Output the [x, y] coordinate of the center of the cell containing the given text.  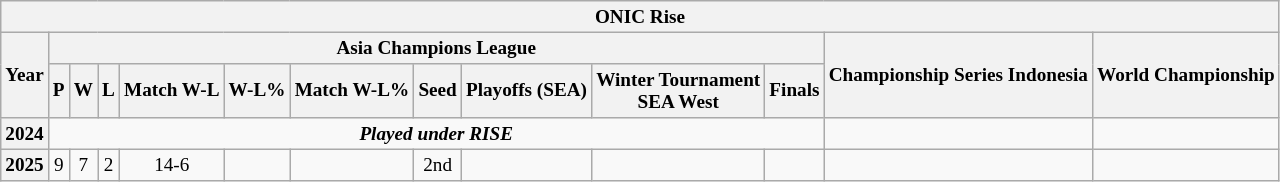
14-6 [172, 166]
W [83, 91]
W-L% [257, 91]
Seed [438, 91]
2 [109, 166]
ONIC Rise [640, 17]
Asia Champions League [436, 48]
Year [25, 75]
7 [83, 166]
Match W-L% [352, 91]
L [109, 91]
P [58, 91]
Played under RISE [436, 134]
2nd [438, 166]
Championship Series Indonesia [958, 75]
2024 [25, 134]
World Championship [1186, 75]
Finals [794, 91]
Winter Tournament SEA West [678, 91]
Playoffs (SEA) [526, 91]
2025 [25, 166]
9 [58, 166]
Match W-L [172, 91]
